Output the (x, y) coordinate of the center of the cell containing the given text.  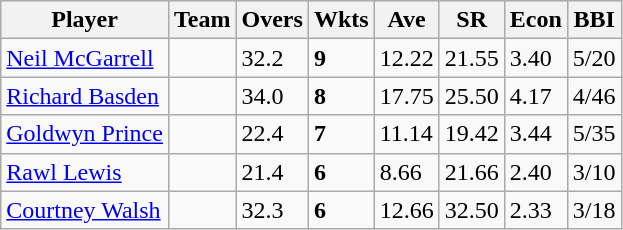
Goldwyn Prince (85, 134)
Courtney Walsh (85, 210)
32.3 (272, 210)
11.14 (406, 134)
2.33 (536, 210)
22.4 (272, 134)
3.40 (536, 58)
9 (341, 58)
Overs (272, 20)
Team (202, 20)
Neil McGarrell (85, 58)
34.0 (272, 96)
Ave (406, 20)
Rawl Lewis (85, 172)
32.50 (472, 210)
12.22 (406, 58)
Richard Basden (85, 96)
21.55 (472, 58)
8.66 (406, 172)
Econ (536, 20)
17.75 (406, 96)
12.66 (406, 210)
Player (85, 20)
5/20 (594, 58)
3/18 (594, 210)
19.42 (472, 134)
4/46 (594, 96)
21.66 (472, 172)
4.17 (536, 96)
3/10 (594, 172)
8 (341, 96)
25.50 (472, 96)
7 (341, 134)
21.4 (272, 172)
2.40 (536, 172)
32.2 (272, 58)
BBI (594, 20)
3.44 (536, 134)
5/35 (594, 134)
Wkts (341, 20)
SR (472, 20)
